Locate the cell with the specified text and output its (X, Y) center coordinate. 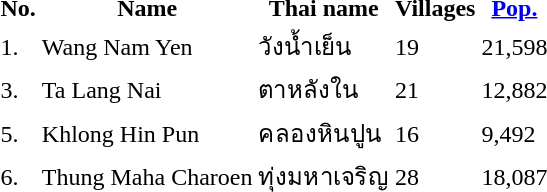
21 (434, 90)
Wang Nam Yen (147, 46)
วังน้ำเย็น (324, 46)
คลองหินปูน (324, 133)
Khlong Hin Pun (147, 133)
16 (434, 133)
ตาหลังใน (324, 90)
19 (434, 46)
Ta Lang Nai (147, 90)
